Extract the (x, y) coordinate from the center of the cell holding the provided text.  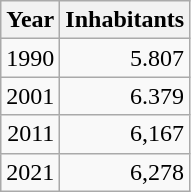
6,278 (125, 172)
1990 (30, 58)
6.379 (125, 96)
2001 (30, 96)
5.807 (125, 58)
2011 (30, 134)
Inhabitants (125, 20)
6,167 (125, 134)
Year (30, 20)
2021 (30, 172)
